Detect which cell encompasses the target text, then output its (X, Y) center coordinate. 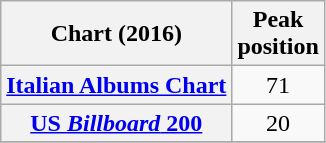
Chart (2016) (116, 34)
Italian Albums Chart (116, 85)
20 (278, 123)
71 (278, 85)
US Billboard 200 (116, 123)
Peak position (278, 34)
